Capture the cell that displays the provided text and extract its (x, y) central coordinate. 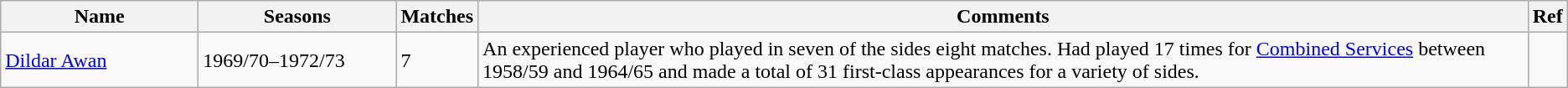
Comments (1003, 17)
Dildar Awan (100, 60)
1969/70–1972/73 (297, 60)
Seasons (297, 17)
Matches (437, 17)
Ref (1548, 17)
7 (437, 60)
Name (100, 17)
